Provide the (x, y) coordinate of the cell's center where the given text is located.  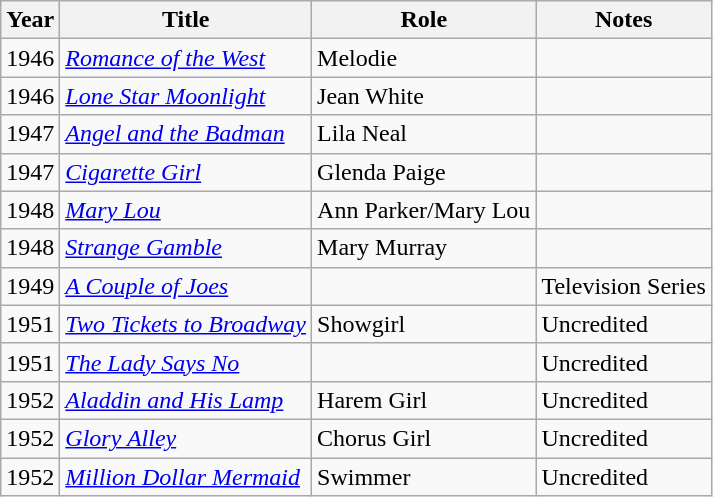
Two Tickets to Broadway (186, 324)
Ann Parker/Mary Lou (424, 210)
Aladdin and His Lamp (186, 400)
Cigarette Girl (186, 172)
Showgirl (424, 324)
1949 (30, 286)
Strange Gamble (186, 248)
Notes (624, 20)
Television Series (624, 286)
Mary Murray (424, 248)
Year (30, 20)
Lone Star Moonlight (186, 96)
Title (186, 20)
The Lady Says No (186, 362)
Swimmer (424, 477)
Glory Alley (186, 438)
Harem Girl (424, 400)
Glenda Paige (424, 172)
Romance of the West (186, 58)
Lila Neal (424, 134)
Role (424, 20)
Jean White (424, 96)
A Couple of Joes (186, 286)
Chorus Girl (424, 438)
Mary Lou (186, 210)
Melodie (424, 58)
Million Dollar Mermaid (186, 477)
Angel and the Badman (186, 134)
